Return the (x, y) coordinate for the center point of the cell that contains the specified text.  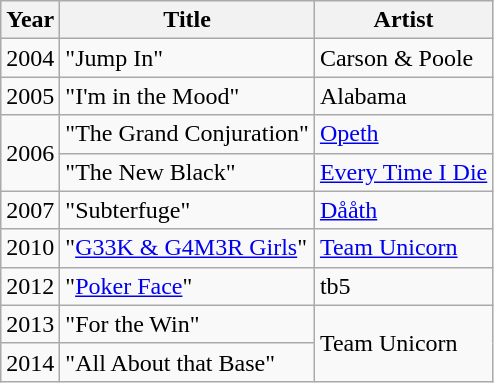
2010 (30, 248)
2014 (30, 362)
Dååth (403, 210)
Artist (403, 20)
"The Grand Conjuration" (188, 134)
"Subterfuge" (188, 210)
"Jump In" (188, 58)
Year (30, 20)
"Poker Face" (188, 286)
"G33K & G4M3R Girls" (188, 248)
"All About that Base" (188, 362)
Title (188, 20)
2006 (30, 153)
2004 (30, 58)
2012 (30, 286)
Opeth (403, 134)
"For the Win" (188, 324)
"I'm in the Mood" (188, 96)
Carson & Poole (403, 58)
2013 (30, 324)
2005 (30, 96)
2007 (30, 210)
"The New Black" (188, 172)
Every Time I Die (403, 172)
tb5 (403, 286)
Alabama (403, 96)
